Output the (x, y) coordinate of the center of the cell containing the given text.  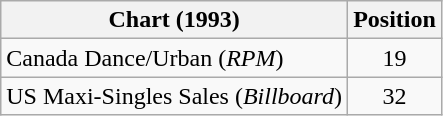
32 (395, 96)
Chart (1993) (174, 20)
19 (395, 58)
Position (395, 20)
US Maxi-Singles Sales (Billboard) (174, 96)
Canada Dance/Urban (RPM) (174, 58)
